Return the [X, Y] coordinate for the center point of the cell that contains the specified text.  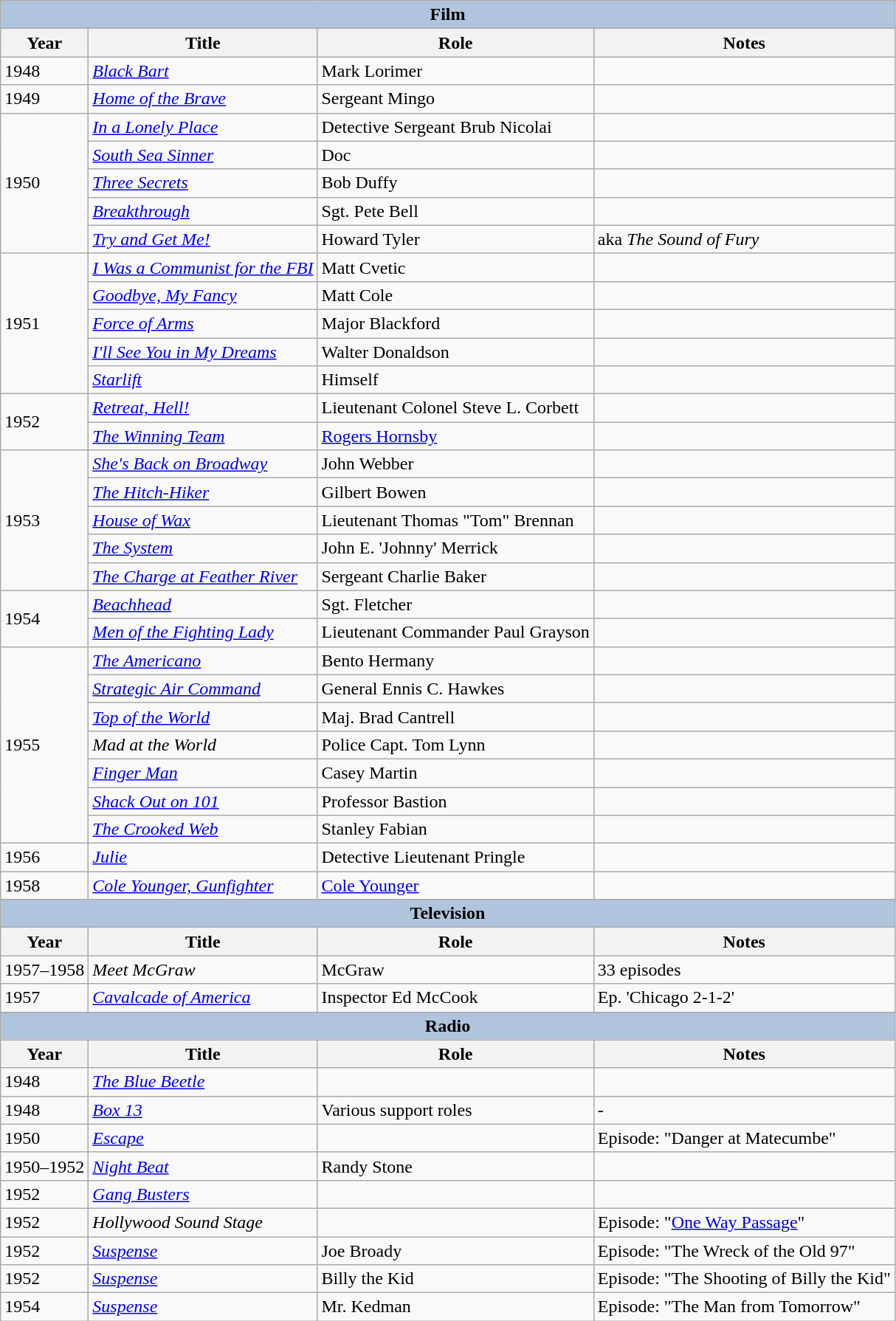
Night Beat [203, 1166]
1955 [44, 745]
Film [448, 15]
Mark Lorimer [455, 71]
John Webber [455, 464]
Joe Broady [455, 1251]
Cavalcade of America [203, 998]
The Crooked Web [203, 829]
Starlift [203, 380]
Home of the Brave [203, 99]
Sergeant Charlie Baker [455, 576]
aka The Sound of Fury [744, 239]
Three Secrets [203, 183]
Beachhead [203, 604]
Cole Younger [455, 886]
Goodbye, My Fancy [203, 295]
Matt Cole [455, 295]
1953 [44, 520]
Detective Sergeant Brub Nicolai [455, 127]
- [744, 1110]
1957 [44, 998]
1956 [44, 858]
Top of the World [203, 717]
In a Lonely Place [203, 127]
1958 [44, 886]
Lieutenant Commander Paul Grayson [455, 632]
Hollywood Sound Stage [203, 1222]
I'll See You in My Dreams [203, 352]
Television [448, 914]
Shack Out on 101 [203, 801]
Bob Duffy [455, 183]
Lieutenant Thomas "Tom" Brennan [455, 520]
Himself [455, 380]
Matt Cvetic [455, 267]
Lieutenant Colonel Steve L. Corbett [455, 408]
Inspector Ed McCook [455, 998]
Men of the Fighting Lady [203, 632]
Stanley Fabian [455, 829]
Episode: "Danger at Matecumbe" [744, 1138]
The Charge at Feather River [203, 576]
Gang Busters [203, 1194]
Episode: "One Way Passage" [744, 1222]
The Blue Beetle [203, 1082]
The Hitch-Hiker [203, 492]
Breakthrough [203, 211]
Randy Stone [455, 1166]
Casey Martin [455, 773]
General Ennis C. Hawkes [455, 689]
The Americano [203, 660]
1950–1952 [44, 1166]
Howard Tyler [455, 239]
Detective Lieutenant Pringle [455, 858]
Finger Man [203, 773]
Box 13 [203, 1110]
1949 [44, 99]
1951 [44, 323]
Maj. Brad Cantrell [455, 717]
Escape [203, 1138]
Various support roles [455, 1110]
Cole Younger, Gunfighter [203, 886]
1957–1958 [44, 970]
John E. 'Johnny' Merrick [455, 548]
Try and Get Me! [203, 239]
The Winning Team [203, 436]
Episode: "The Shooting of Billy the Kid" [744, 1279]
Sergeant Mingo [455, 99]
Walter Donaldson [455, 352]
Force of Arms [203, 323]
Gilbert Bowen [455, 492]
Rogers Hornsby [455, 436]
South Sea Sinner [203, 155]
Julie [203, 858]
Radio [448, 1026]
Episode: "The Wreck of the Old 97" [744, 1251]
Doc [455, 155]
Police Capt. Tom Lynn [455, 745]
Meet McGraw [203, 970]
Sgt. Pete Bell [455, 211]
33 episodes [744, 970]
House of Wax [203, 520]
I Was a Communist for the FBI [203, 267]
Sgt. Fletcher [455, 604]
Retreat, Hell! [203, 408]
Episode: "The Man from Tomorrow" [744, 1307]
She's Back on Broadway [203, 464]
Major Blackford [455, 323]
Bento Hermany [455, 660]
Mad at the World [203, 745]
Billy the Kid [455, 1279]
Ep. 'Chicago 2-1-2' [744, 998]
Professor Bastion [455, 801]
Strategic Air Command [203, 689]
Black Bart [203, 71]
McGraw [455, 970]
The System [203, 548]
Mr. Kedman [455, 1307]
